Pinpoint the cell where the given text exists, returning its (x, y) midpoint coordinate. 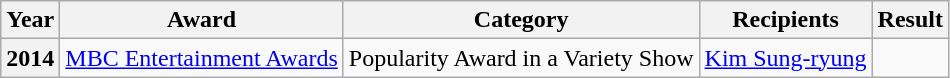
2014 (30, 58)
Category (521, 20)
Year (30, 20)
Result (910, 20)
Popularity Award in a Variety Show (521, 58)
Award (202, 20)
MBC Entertainment Awards (202, 58)
Kim Sung-ryung (786, 58)
Recipients (786, 20)
